From the cell containing the given text, extract its center point as (X, Y) coordinate. 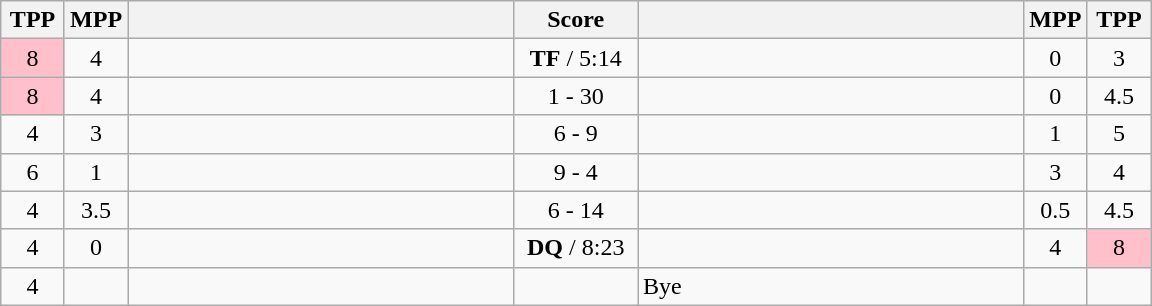
TF / 5:14 (576, 58)
1 - 30 (576, 96)
Score (576, 20)
6 - 14 (576, 210)
6 - 9 (576, 134)
Bye (831, 286)
9 - 4 (576, 172)
3.5 (96, 210)
6 (33, 172)
0.5 (1056, 210)
5 (1119, 134)
DQ / 8:23 (576, 248)
